Provide the (X, Y) coordinate of the cell's center where the given text is located.  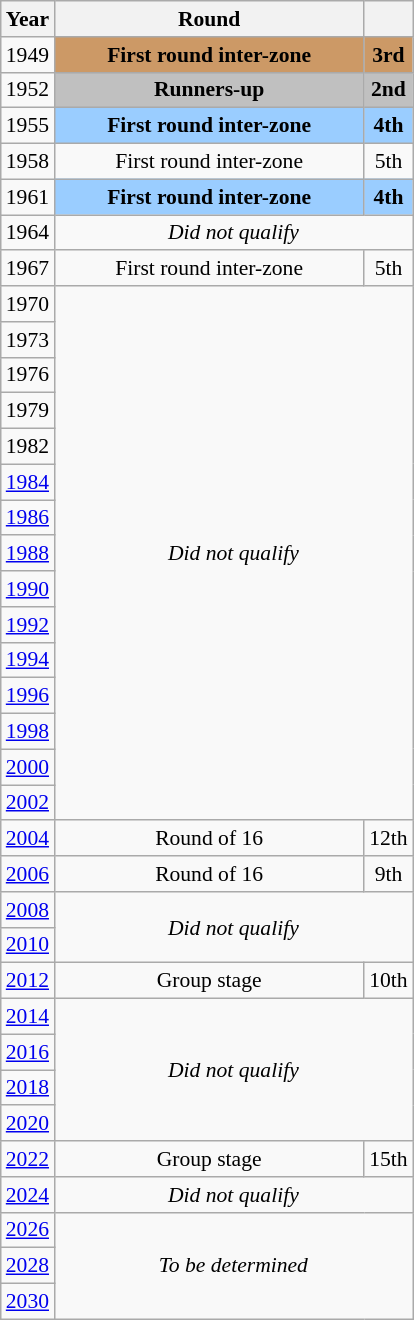
1976 (28, 375)
10th (388, 981)
1979 (28, 411)
1955 (28, 126)
1982 (28, 447)
1952 (28, 90)
9th (388, 874)
2016 (28, 1052)
2004 (28, 839)
1994 (28, 660)
2030 (28, 1302)
2014 (28, 1017)
2020 (28, 1124)
1984 (28, 482)
2026 (28, 1230)
2024 (28, 1195)
1996 (28, 696)
2006 (28, 874)
1949 (28, 55)
1970 (28, 304)
2000 (28, 767)
2028 (28, 1266)
1973 (28, 340)
1988 (28, 554)
2022 (28, 1159)
2018 (28, 1088)
Round (209, 19)
12th (388, 839)
2nd (388, 90)
3rd (388, 55)
Runners-up (209, 90)
Year (28, 19)
1986 (28, 518)
2010 (28, 945)
2012 (28, 981)
2002 (28, 803)
1958 (28, 162)
1967 (28, 269)
2008 (28, 910)
1990 (28, 589)
1998 (28, 732)
1992 (28, 625)
1964 (28, 233)
1961 (28, 197)
To be determined (234, 1266)
15th (388, 1159)
